Pinpoint the cell where the given text exists, returning its (X, Y) midpoint coordinate. 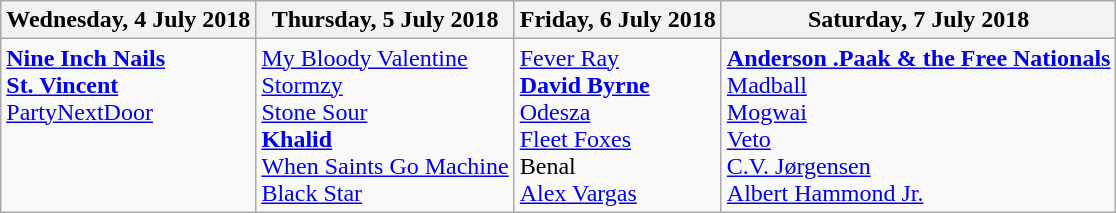
Fever RayDavid ByrneOdeszaFleet FoxesBenalAlex Vargas (618, 126)
Anderson .Paak & the Free NationalsMadballMogwaiVetoC.V. JørgensenAlbert Hammond Jr. (918, 126)
Wednesday, 4 July 2018 (128, 20)
Thursday, 5 July 2018 (385, 20)
My Bloody ValentineStormzyStone SourKhalidWhen Saints Go MachineBlack Star (385, 126)
Friday, 6 July 2018 (618, 20)
Saturday, 7 July 2018 (918, 20)
Nine Inch NailsSt. VincentPartyNextDoor (128, 126)
